Find where the given text appears and provide that cell's center as [X, Y] coordinate. 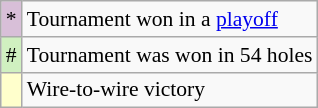
Tournament was won in 54 holes [170, 55]
# [12, 55]
Tournament won in a playoff [170, 19]
* [12, 19]
Wire-to-wire victory [170, 90]
